Return the [X, Y] coordinate for the center point of the cell that contains the specified text.  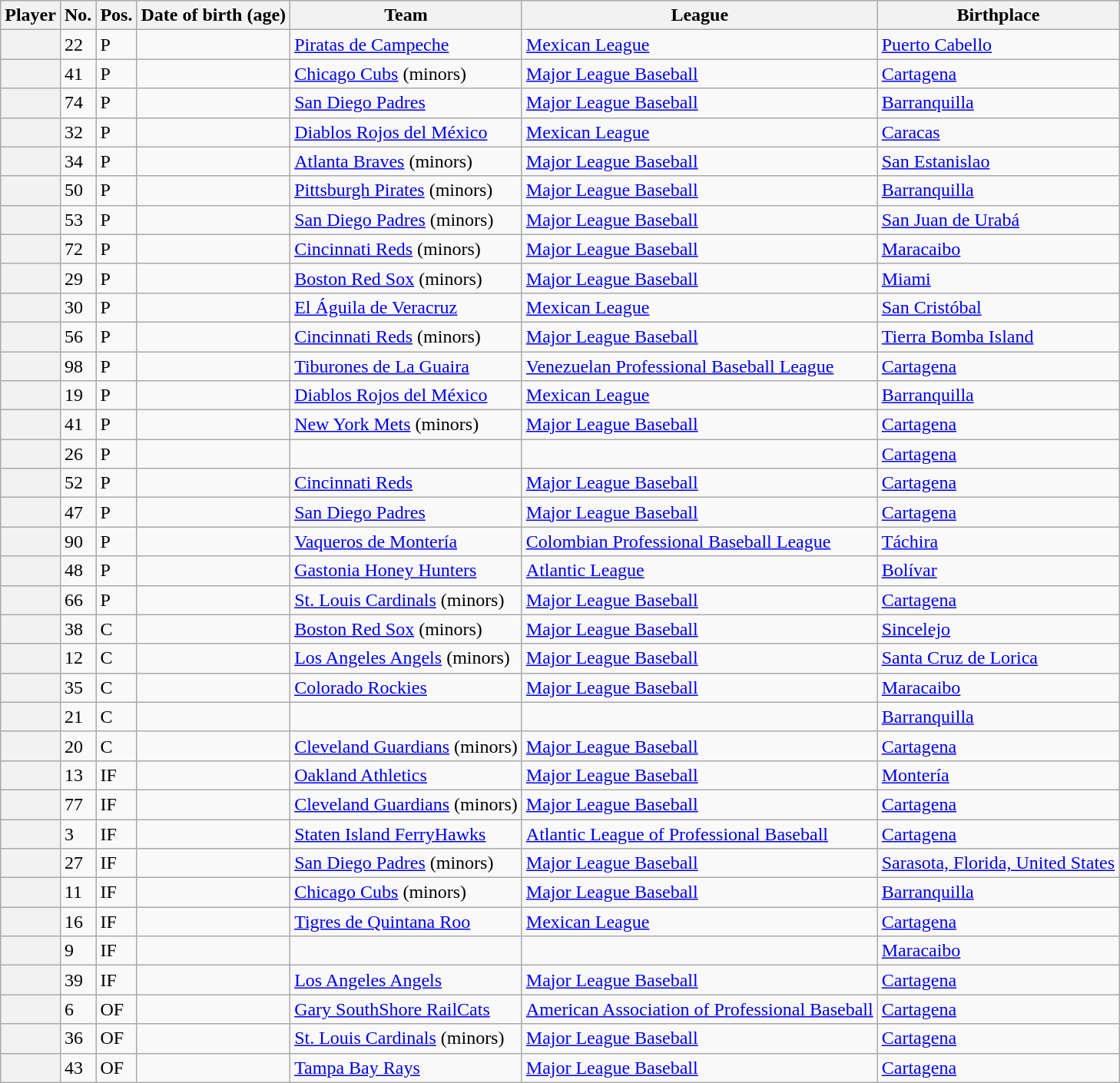
Pos. [117, 15]
39 [78, 980]
Sincelejo [998, 629]
32 [78, 132]
Sarasota, Florida, United States [998, 863]
Piratas de Campeche [406, 45]
League [699, 15]
Birthplace [998, 15]
El Águila de Veracruz [406, 307]
16 [78, 922]
43 [78, 1068]
27 [78, 863]
6 [78, 1009]
74 [78, 103]
San Estanislao [998, 161]
Puerto Cabello [998, 45]
Pittsburgh Pirates (minors) [406, 190]
Tiburones de La Guaira [406, 366]
Gastonia Honey Hunters [406, 571]
Player [31, 15]
Staten Island FerryHawks [406, 833]
12 [78, 658]
3 [78, 833]
26 [78, 454]
Cincinnati Reds [406, 483]
53 [78, 220]
77 [78, 804]
Tierra Bomba Island [998, 336]
Date of birth (age) [214, 15]
29 [78, 278]
San Cristóbal [998, 307]
66 [78, 600]
36 [78, 1038]
Atlantic League [699, 571]
90 [78, 541]
Oakland Athletics [406, 775]
19 [78, 396]
New York Mets (minors) [406, 425]
47 [78, 512]
34 [78, 161]
50 [78, 190]
Gary SouthShore RailCats [406, 1009]
9 [78, 951]
Los Angeles Angels [406, 980]
Táchira [998, 541]
20 [78, 746]
Vaqueros de Montería [406, 541]
38 [78, 629]
Venezuelan Professional Baseball League [699, 366]
Montería [998, 775]
Atlantic League of Professional Baseball [699, 833]
52 [78, 483]
Bolívar [998, 571]
21 [78, 717]
Team [406, 15]
72 [78, 249]
Colombian Professional Baseball League [699, 541]
11 [78, 893]
Atlanta Braves (minors) [406, 161]
Miami [998, 278]
Tampa Bay Rays [406, 1068]
No. [78, 15]
98 [78, 366]
Caracas [998, 132]
13 [78, 775]
30 [78, 307]
Colorado Rockies [406, 687]
48 [78, 571]
San Juan de Urabá [998, 220]
56 [78, 336]
American Association of Professional Baseball [699, 1009]
35 [78, 687]
Los Angeles Angels (minors) [406, 658]
Santa Cruz de Lorica [998, 658]
22 [78, 45]
Tigres de Quintana Roo [406, 922]
